Extract the [X, Y] coordinate from the center of the cell holding the provided text.  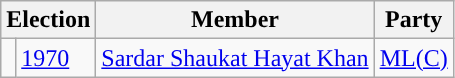
Member [235, 20]
Election [48, 20]
1970 [56, 58]
Sardar Shaukat Hayat Khan [235, 58]
ML(C) [414, 58]
Party [414, 20]
